From the cell containing the given text, extract its center point as [X, Y] coordinate. 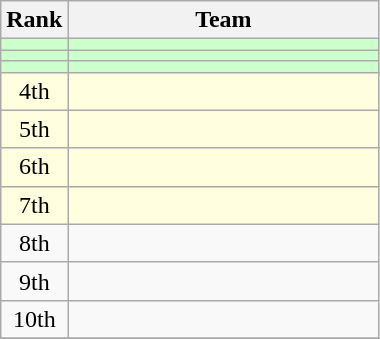
10th [34, 319]
Rank [34, 20]
7th [34, 205]
6th [34, 167]
5th [34, 129]
9th [34, 281]
Team [224, 20]
4th [34, 91]
8th [34, 243]
